Return the (X, Y) coordinate for the center point of the cell that contains the specified text.  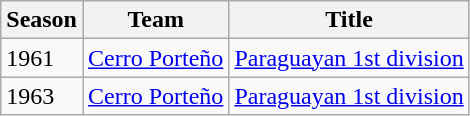
Team (155, 20)
1961 (42, 58)
Season (42, 20)
Title (349, 20)
1963 (42, 96)
